Search for the cell housing the specified text and yield its [x, y] center coordinate. 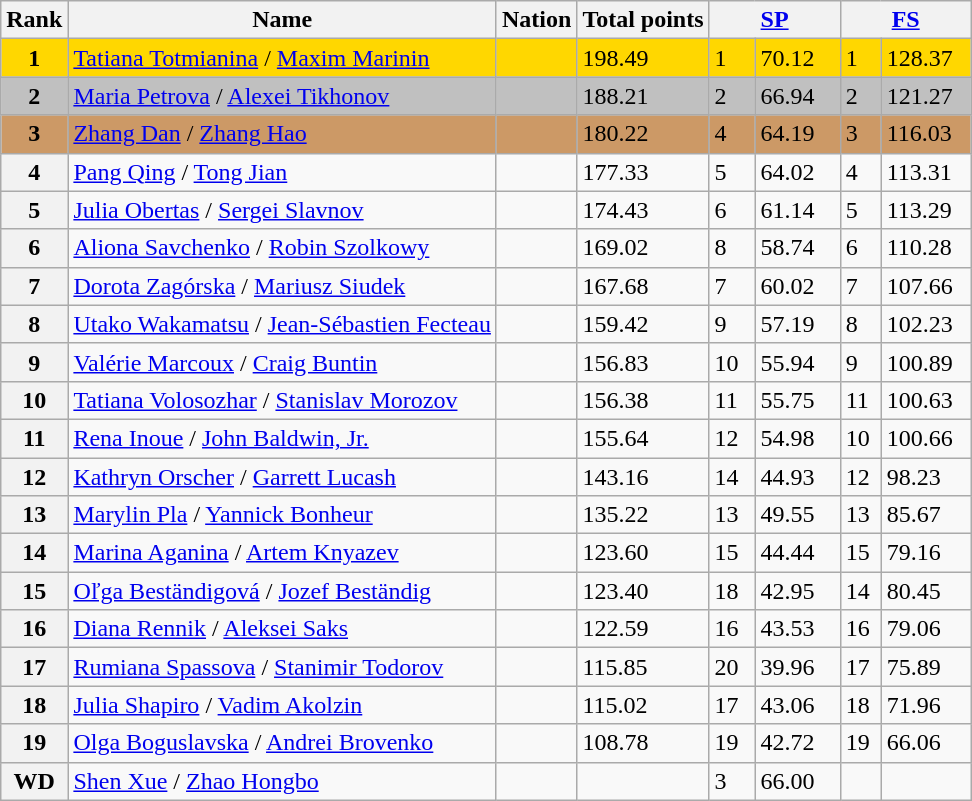
155.64 [643, 438]
85.67 [926, 515]
123.60 [643, 553]
110.28 [926, 248]
108.78 [643, 743]
49.55 [798, 515]
43.53 [798, 629]
Olga Boguslavska / Andrei Brovenko [282, 743]
42.95 [798, 591]
FS [906, 20]
180.22 [643, 134]
SP [774, 20]
55.75 [798, 400]
107.66 [926, 286]
113.29 [926, 210]
123.40 [643, 591]
Julia Obertas / Sergei Slavnov [282, 210]
66.00 [798, 781]
66.94 [798, 96]
156.83 [643, 362]
128.37 [926, 58]
44.93 [798, 477]
116.03 [926, 134]
55.94 [798, 362]
100.63 [926, 400]
Rumiana Spassova / Stanimir Todorov [282, 667]
Oľga Beständigová / Jozef Beständig [282, 591]
115.02 [643, 705]
57.19 [798, 324]
54.98 [798, 438]
64.02 [798, 172]
156.38 [643, 400]
135.22 [643, 515]
71.96 [926, 705]
60.02 [798, 286]
Kathryn Orscher / Garrett Lucash [282, 477]
Marina Aganina / Artem Knyazev [282, 553]
20 [732, 667]
143.16 [643, 477]
Total points [643, 20]
Maria Petrova / Alexei Tikhonov [282, 96]
75.89 [926, 667]
Rena Inoue / John Baldwin, Jr. [282, 438]
39.96 [798, 667]
Diana Rennik / Aleksei Saks [282, 629]
159.42 [643, 324]
79.06 [926, 629]
Pang Qing / Tong Jian [282, 172]
102.23 [926, 324]
100.89 [926, 362]
Valérie Marcoux / Craig Buntin [282, 362]
79.16 [926, 553]
70.12 [798, 58]
Tatiana Volosozhar / Stanislav Morozov [282, 400]
Tatiana Totmianina / Maxim Marinin [282, 58]
61.14 [798, 210]
Zhang Dan / Zhang Hao [282, 134]
Dorota Zagórska / Mariusz Siudek [282, 286]
Utako Wakamatsu / Jean-Sébastien Fecteau [282, 324]
64.19 [798, 134]
122.59 [643, 629]
Rank [34, 20]
43.06 [798, 705]
Nation [536, 20]
169.02 [643, 248]
Julia Shapiro / Vadim Akolzin [282, 705]
98.23 [926, 477]
Name [282, 20]
Shen Xue / Zhao Hongbo [282, 781]
58.74 [798, 248]
Marylin Pla / Yannick Bonheur [282, 515]
115.85 [643, 667]
177.33 [643, 172]
174.43 [643, 210]
44.44 [798, 553]
121.27 [926, 96]
WD [34, 781]
113.31 [926, 172]
80.45 [926, 591]
Aliona Savchenko / Robin Szolkowy [282, 248]
66.06 [926, 743]
100.66 [926, 438]
188.21 [643, 96]
42.72 [798, 743]
198.49 [643, 58]
167.68 [643, 286]
